Find where the given text appears and provide that cell's center as (X, Y) coordinate. 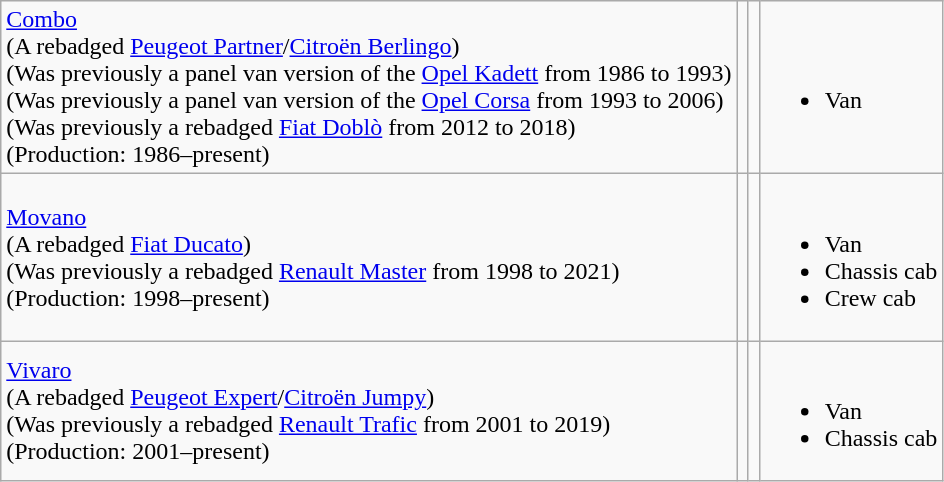
Van (851, 88)
Vivaro(A rebadged Peugeot Expert/Citroën Jumpy)(Was previously a rebadged Renault Trafic from 2001 to 2019)(Production: 2001–present) (369, 411)
Movano(A rebadged Fiat Ducato)(Was previously a rebadged Renault Master from 1998 to 2021)(Production: 1998–present) (369, 258)
VanChassis cab (851, 411)
VanChassis cabCrew cab (851, 258)
